Locate the cell with the specified text and output its [X, Y] center coordinate. 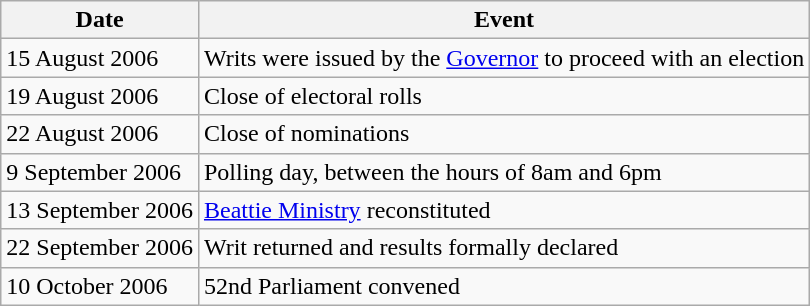
15 August 2006 [100, 58]
Writ returned and results formally declared [504, 248]
19 August 2006 [100, 96]
13 September 2006 [100, 210]
Close of electoral rolls [504, 96]
22 August 2006 [100, 134]
Writs were issued by the Governor to proceed with an election [504, 58]
Event [504, 20]
22 September 2006 [100, 248]
Close of nominations [504, 134]
9 September 2006 [100, 172]
52nd Parliament convened [504, 286]
Date [100, 20]
Beattie Ministry reconstituted [504, 210]
Polling day, between the hours of 8am and 6pm [504, 172]
10 October 2006 [100, 286]
